From the cell containing the given text, extract its center point as (x, y) coordinate. 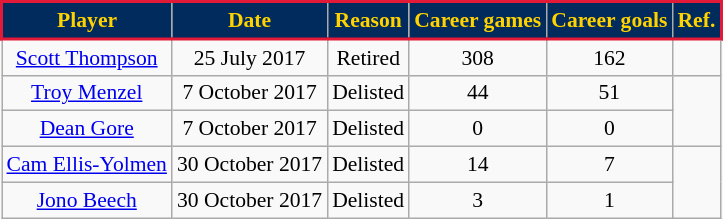
Date (250, 20)
Retired (368, 57)
7 (609, 165)
Dean Gore (87, 129)
51 (609, 93)
Cam Ellis-Yolmen (87, 165)
14 (478, 165)
162 (609, 57)
44 (478, 93)
Career games (478, 20)
308 (478, 57)
Scott Thompson (87, 57)
Ref. (696, 20)
1 (609, 200)
Player (87, 20)
Jono Beech (87, 200)
Troy Menzel (87, 93)
Reason (368, 20)
Career goals (609, 20)
25 July 2017 (250, 57)
3 (478, 200)
